Provide the [X, Y] coordinate of the cell's center where the given text is located.  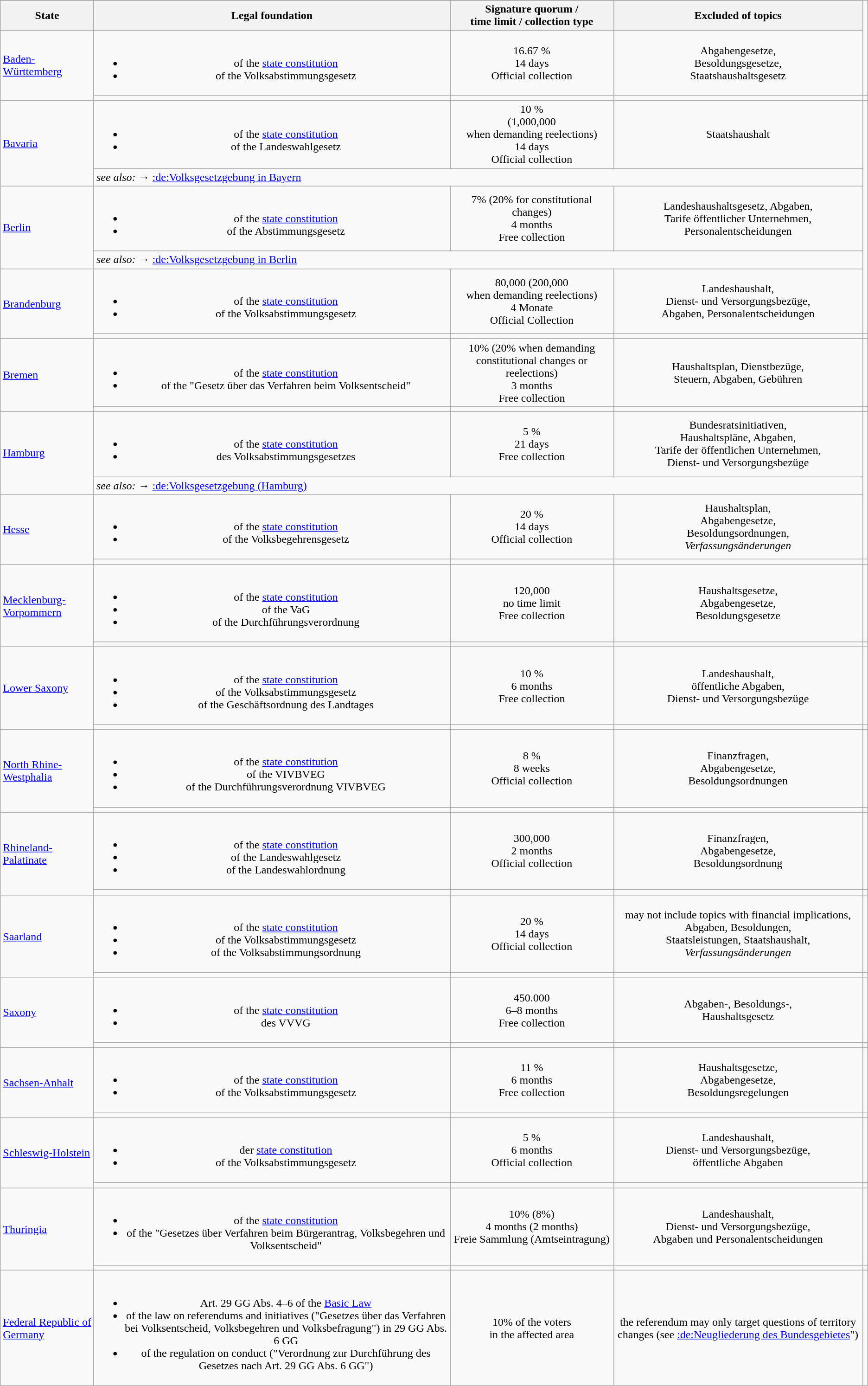
Landeshaushaltsgesetz, Abgaben,Tarife öffentlicher Unternehmen,Personalentscheidungen [738, 218]
Haushaltsplan, Dienstbezüge,Steuern, Abgaben, Gebühren [738, 372]
of the state constitution of the Volksbegehrensgesetz [272, 527]
Abgaben-, Besoldungs-,Haushaltsgesetz [738, 1010]
State [47, 16]
of the state constitution of the Volksabstimmungsgesetz of the Geschäftsordnung des Landtages [272, 686]
Haushaltsgesetze,Abgabengesetze,Besoldungsregelungen [738, 1080]
of the state constitution of the VaG of the Durchführungsverordnung [272, 603]
Lower Saxony [47, 688]
the referendum may only target questions of territory changes (see :de:Neugliederung des Bundesgebietes") [738, 1328]
of the state constitution of the Landeswahlgesetz [272, 135]
10% (8%)4 months (2 months)Freie Sammlung (Amtseintragung) [532, 1226]
Federal Republic of Germany [47, 1328]
Excluded of topics [738, 16]
Bundesratsinitiativen,Haushaltspläne, Abgaben,Tarife der öffentlichen Unternehmen,Dienst- und Versorgungsbezüge [738, 444]
Thuringia [47, 1229]
Finanzfragen,Abgabengesetze,Besoldungsordnung [738, 851]
Saxony [47, 1012]
10% (20% when demanding constitutional changes or reelections)3 monthsFree collection [532, 372]
Saarland [47, 936]
5 %6 monthsOfficial collection [532, 1150]
Schleswig-Holstein [47, 1153]
Baden-Württemberg [47, 66]
of the state constitution des VVVG [272, 1010]
Landeshaushalt,Dienst- und Versorgungsbezüge,Abgaben und Personalentscheidungen [738, 1226]
5 %21 daysFree collection [532, 444]
of the state constitution of the "Gesetzes über Verfahren beim Bürgerantrag, Volksbegehren und Volksentscheid" [272, 1226]
Landeshaushalt,Dienst- und Versorgungsbezüge,öffentliche Abgaben [738, 1150]
120,000no time limitFree collection [532, 603]
Haushaltsplan,Abgabengesetze,Besoldungsordnungen,Verfassungsänderungen [738, 527]
450.0006–8 monthsFree collection [532, 1010]
10 %6 monthsFree collection [532, 686]
7% (20% for constitutional changes)4 monthsFree collection [532, 218]
Landeshaushalt,Dienst- und Versorgungsbezüge,Abgaben, Personalentscheidungen [738, 301]
of the state constitution des Volksabstimmungsgesetzes [272, 444]
10 %(1,000,000 when demanding reelections)14 daysOfficial collection [532, 135]
16.67 %14 daysOfficial collection [532, 63]
300,0002 monthsOfficial collection [532, 851]
Legal foundation [272, 16]
of the state constitution of the VIVBVEG of the Durchführungsverordnung VIVBVEG [272, 768]
may not include topics with financial implications,Abgaben, Besoldungen,Staatsleistungen, Staatshaushalt,Verfassungsänderungen [738, 933]
Haushaltsgesetze,Abgabengesetze,Besoldungsgesetze [738, 603]
North Rhine-Westphalia [47, 771]
11 %6 monthsFree collection [532, 1080]
Berlin [47, 227]
80,000 (200,000 when demanding reelections)4 MonateOfficial Collection [532, 301]
Sachsen-Anhalt [47, 1083]
of the state constitution of the "Gesetz über das Verfahren beim Volksentscheid" [272, 372]
10% of the voters in the affected area [532, 1328]
Hesse [47, 530]
Abgabengesetze,Besoldungsgesetze,Staatshaushaltsgesetz [738, 63]
Bavaria [47, 143]
Landeshaushalt,öffentliche Abgaben,Dienst- und Versorgungsbezüge [738, 686]
Mecklenburg-Vorpommern [47, 606]
of the state constitution of the Volksabstimmungsgesetz of the Volksabstimmungsordnung [272, 933]
Bremen [47, 375]
see also: → :de:Volksgesetzgebung in Berlin [478, 260]
of the state constitution of the Landeswahlgesetz of the Landeswahlordnung [272, 851]
see also: → :de:Volksgesetzgebung (Hamburg) [478, 486]
Hamburg [47, 453]
Staatshaushalt [738, 135]
Brandenburg [47, 303]
8 %8 weeksOfficial collection [532, 768]
of the state constitution of the Abstimmungsgesetz [272, 218]
see also: → :de:Volksgesetzgebung in Bayern [478, 177]
Rhineland-Palatinate [47, 853]
Finanzfragen,Abgabengesetze,Besoldungsordnungen [738, 768]
der state constitution of the Volksabstimmungsgesetz [272, 1150]
Signature quorum /time limit / collection type [532, 16]
